Identify which cell holds the provided text, then report its (X, Y) central coordinate. 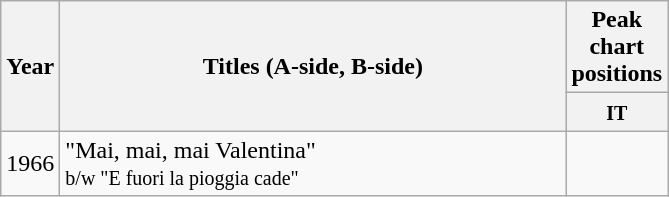
Titles (A-side, B-side) (313, 66)
1966 (30, 164)
IT (617, 112)
Year (30, 66)
Peak chart positions (617, 47)
"Mai, mai, mai Valentina"b/w "E fuori la pioggia cade" (313, 164)
